Find where the given text appears and provide that cell's center as [X, Y] coordinate. 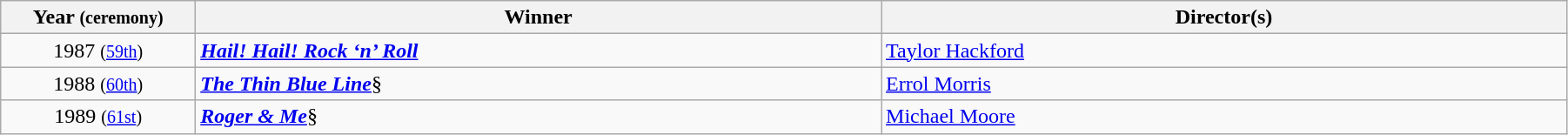
1988 (60th) [98, 84]
Taylor Hackford [1224, 51]
Roger & Me§ [539, 117]
Winner [539, 17]
The Thin Blue Line§ [539, 84]
1989 (61st) [98, 117]
Director(s) [1224, 17]
Year (ceremony) [98, 17]
Errol Morris [1224, 84]
Hail! Hail! Rock ‘n’ Roll [539, 51]
Michael Moore [1224, 117]
1987 (59th) [98, 51]
